Search for the cell housing the specified text and yield its (X, Y) center coordinate. 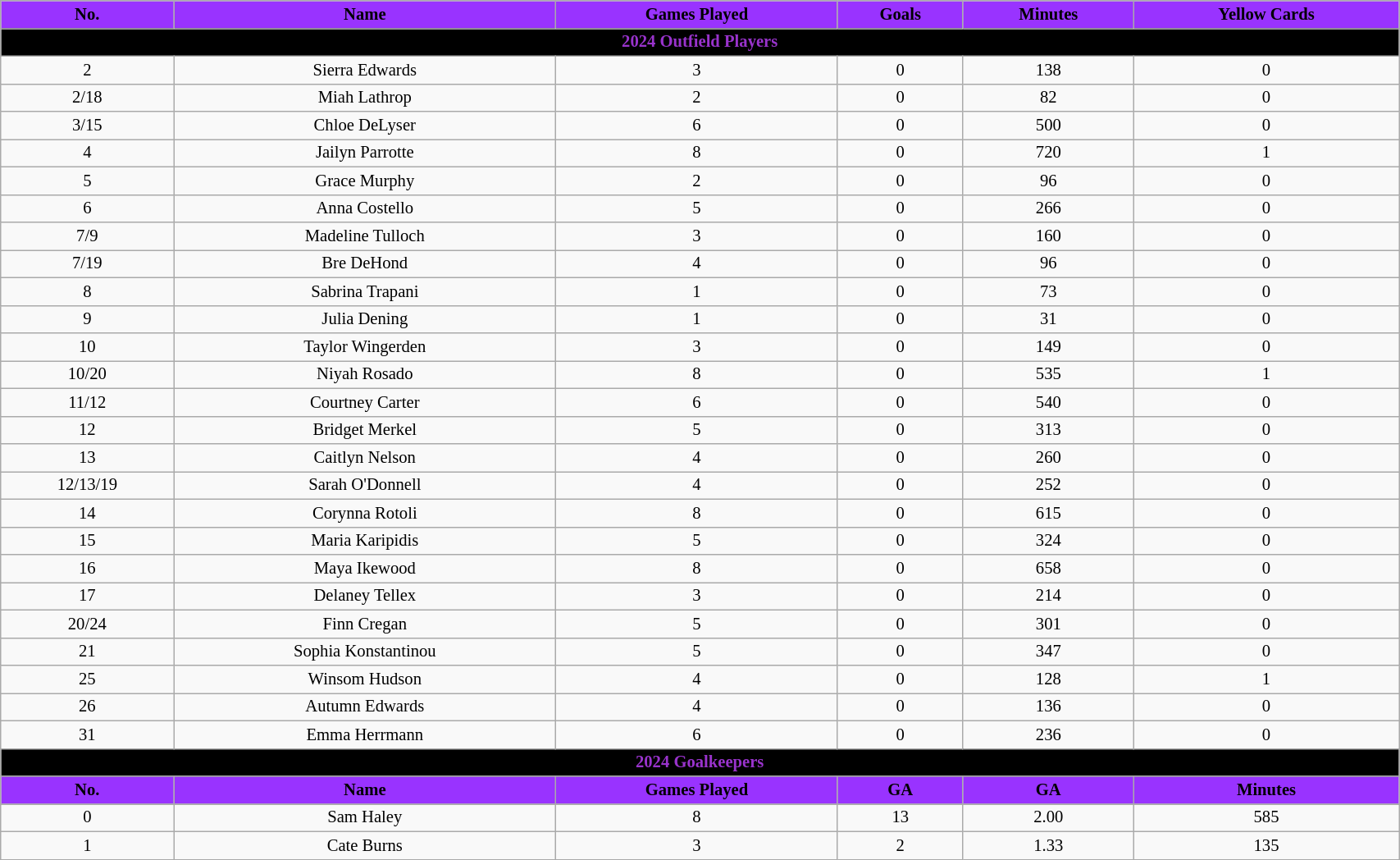
Finn Cregan (365, 624)
Maria Karipidis (365, 541)
10/20 (87, 374)
Sabrina Trapani (365, 291)
12/13/19 (87, 485)
266 (1048, 208)
16 (87, 569)
73 (1048, 291)
Cate Burns (365, 845)
540 (1048, 402)
Delaney Tellex (365, 596)
720 (1048, 153)
21 (87, 652)
Madeline Tulloch (365, 236)
Winsom Hudson (365, 679)
658 (1048, 569)
2024 Goalkeepers (700, 762)
3/15 (87, 126)
11/12 (87, 402)
Sophia Konstantinou (365, 652)
160 (1048, 236)
7/9 (87, 236)
149 (1048, 347)
Corynna Rotoli (365, 513)
Miah Lathrop (365, 98)
535 (1048, 374)
252 (1048, 485)
Chloe DeLyser (365, 126)
15 (87, 541)
301 (1048, 624)
Taylor Wingerden (365, 347)
500 (1048, 126)
Julia Dening (365, 319)
9 (87, 319)
Niyah Rosado (365, 374)
135 (1266, 845)
7/19 (87, 263)
2/18 (87, 98)
20/24 (87, 624)
82 (1048, 98)
214 (1048, 596)
Goals (901, 14)
2.00 (1048, 817)
26 (87, 707)
Sarah O'Donnell (365, 485)
Sam Haley (365, 817)
615 (1048, 513)
Courtney Carter (365, 402)
Caitlyn Nelson (365, 457)
Yellow Cards (1266, 14)
Grace Murphy (365, 181)
Bre DeHond (365, 263)
Bridget Merkel (365, 430)
324 (1048, 541)
17 (87, 596)
2024 Outfield Players (700, 42)
Maya Ikewood (365, 569)
Jailyn Parrotte (365, 153)
10 (87, 347)
128 (1048, 679)
14 (87, 513)
Anna Costello (365, 208)
313 (1048, 430)
260 (1048, 457)
Sierra Edwards (365, 70)
Emma Herrmann (365, 734)
347 (1048, 652)
136 (1048, 707)
12 (87, 430)
138 (1048, 70)
236 (1048, 734)
1.33 (1048, 845)
585 (1266, 817)
Autumn Edwards (365, 707)
25 (87, 679)
